Capture the cell that displays the provided text and extract its (X, Y) central coordinate. 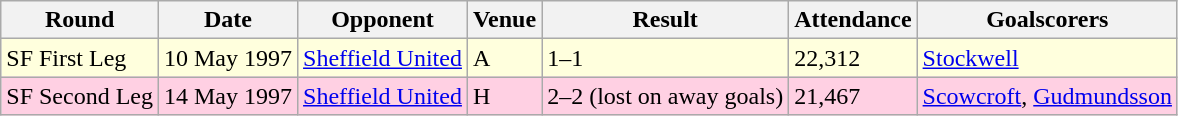
Attendance (853, 20)
1–1 (666, 58)
Round (80, 20)
Opponent (383, 20)
Venue (504, 20)
10 May 1997 (228, 58)
Stockwell (1047, 58)
14 May 1997 (228, 96)
2–2 (lost on away goals) (666, 96)
Date (228, 20)
21,467 (853, 96)
SF First Leg (80, 58)
Result (666, 20)
H (504, 96)
SF Second Leg (80, 96)
A (504, 58)
Scowcroft, Gudmundsson (1047, 96)
22,312 (853, 58)
Goalscorers (1047, 20)
